Return the [x, y] coordinate for the center point of the cell that contains the specified text.  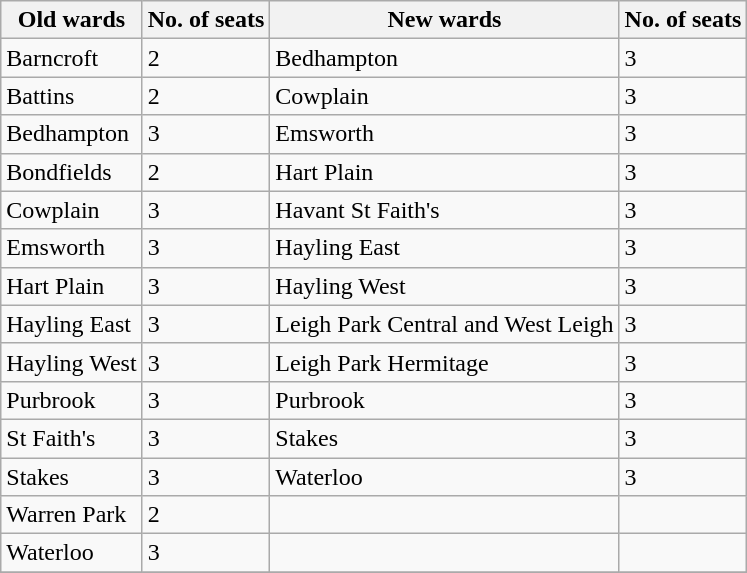
Havant St Faith's [444, 210]
Leigh Park Hermitage [444, 362]
St Faith's [72, 438]
Warren Park [72, 515]
Battins [72, 96]
Leigh Park Central and West Leigh [444, 324]
Barncroft [72, 58]
New wards [444, 20]
Old wards [72, 20]
Bondfields [72, 172]
